Locate the cell with the specified text and output its (x, y) center coordinate. 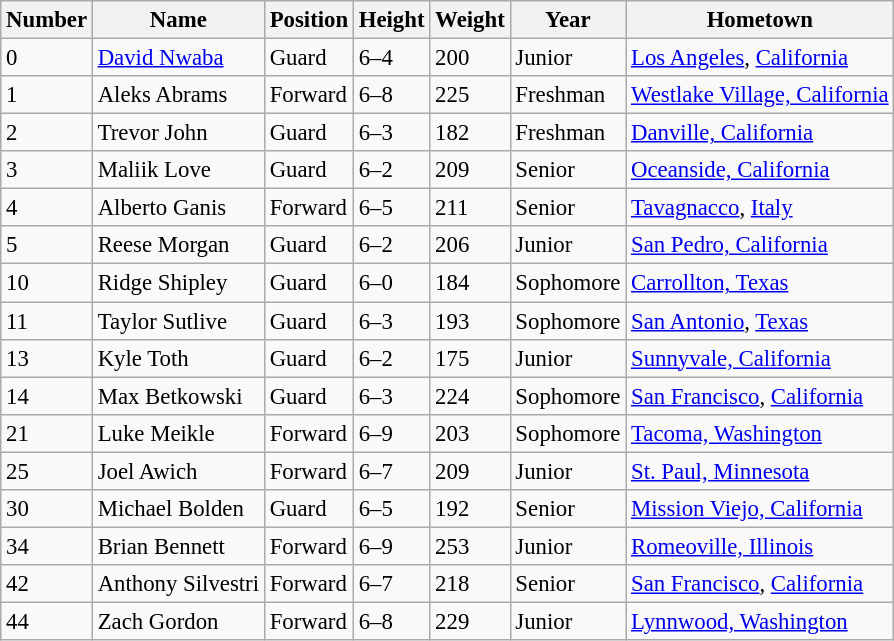
14 (47, 396)
192 (470, 509)
6–0 (391, 283)
13 (47, 358)
5 (47, 245)
4 (47, 208)
Weight (470, 20)
Alberto Ganis (178, 208)
253 (470, 546)
225 (470, 95)
Sunnyvale, California (760, 358)
10 (47, 283)
Height (391, 20)
Oceanside, California (760, 170)
211 (470, 208)
Ridge Shipley (178, 283)
6–4 (391, 58)
Danville, California (760, 133)
11 (47, 321)
Mission Viejo, California (760, 509)
Name (178, 20)
Taylor Sutlive (178, 321)
3 (47, 170)
Aleks Abrams (178, 95)
34 (47, 546)
30 (47, 509)
Joel Awich (178, 471)
44 (47, 621)
Max Betkowski (178, 396)
206 (470, 245)
1 (47, 95)
Los Angeles, California (760, 58)
224 (470, 396)
42 (47, 584)
Carrollton, Texas (760, 283)
Luke Meikle (178, 433)
Tavagnacco, Italy (760, 208)
Romeoville, Illinois (760, 546)
2 (47, 133)
200 (470, 58)
San Pedro, California (760, 245)
218 (470, 584)
21 (47, 433)
229 (470, 621)
Anthony Silvestri (178, 584)
Lynnwood, Washington (760, 621)
Brian Bennett (178, 546)
Trevor John (178, 133)
Position (308, 20)
193 (470, 321)
203 (470, 433)
Kyle Toth (178, 358)
Year (568, 20)
25 (47, 471)
184 (470, 283)
Zach Gordon (178, 621)
Number (47, 20)
David Nwaba (178, 58)
175 (470, 358)
Maliik Love (178, 170)
Michael Bolden (178, 509)
St. Paul, Minnesota (760, 471)
Hometown (760, 20)
Tacoma, Washington (760, 433)
Reese Morgan (178, 245)
Westlake Village, California (760, 95)
182 (470, 133)
San Antonio, Texas (760, 321)
0 (47, 58)
